Locate the cell with the specified text and output its (x, y) center coordinate. 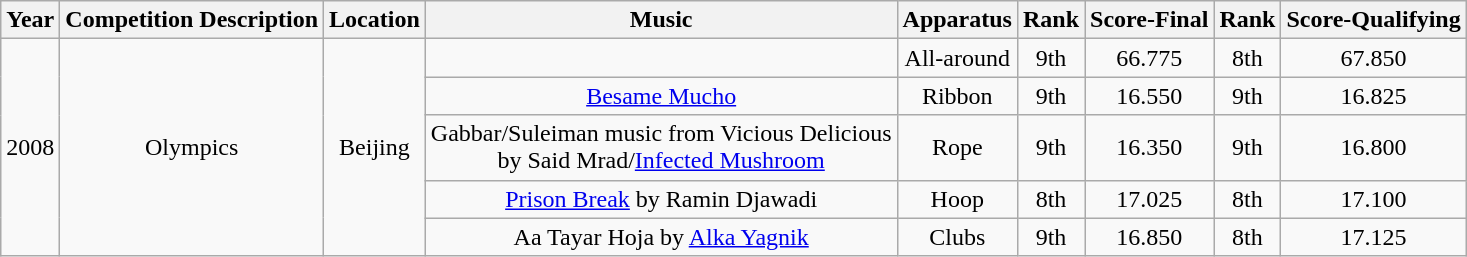
16.350 (1150, 148)
Aa Tayar Hoja by Alka Yagnik (661, 237)
Besame Mucho (661, 96)
67.850 (1374, 58)
All-around (957, 58)
17.100 (1374, 199)
Score-Qualifying (1374, 20)
2008 (30, 148)
66.775 (1150, 58)
Ribbon (957, 96)
16.825 (1374, 96)
Apparatus (957, 20)
16.550 (1150, 96)
Rope (957, 148)
Year (30, 20)
Location (375, 20)
Score-Final (1150, 20)
16.800 (1374, 148)
Hoop (957, 199)
Beijing (375, 148)
Music (661, 20)
Clubs (957, 237)
Olympics (192, 148)
16.850 (1150, 237)
Gabbar/Suleiman music from Vicious Delicious by Said Mrad/Infected Mushroom (661, 148)
Prison Break by Ramin Djawadi (661, 199)
17.125 (1374, 237)
17.025 (1150, 199)
Competition Description (192, 20)
